Extract the [X, Y] coordinate from the center of the cell holding the provided text.  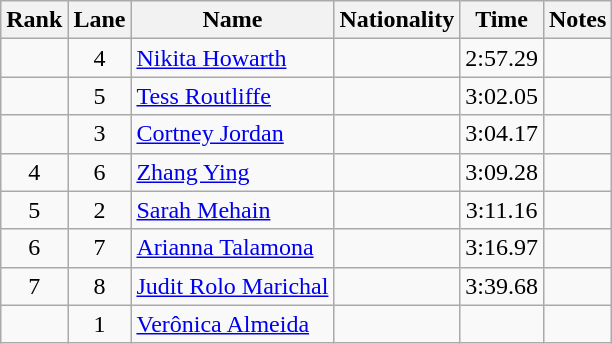
Nationality [397, 20]
2:57.29 [502, 58]
3:04.17 [502, 134]
3 [100, 134]
Time [502, 20]
3:02.05 [502, 96]
Zhang Ying [232, 172]
Arianna Talamona [232, 248]
3:39.68 [502, 286]
Tess Routliffe [232, 96]
3:09.28 [502, 172]
Verônica Almeida [232, 324]
Judit Rolo Marichal [232, 286]
Sarah Mehain [232, 210]
Lane [100, 20]
Rank [34, 20]
8 [100, 286]
3:16.97 [502, 248]
Notes [577, 20]
Cortney Jordan [232, 134]
Name [232, 20]
2 [100, 210]
3:11.16 [502, 210]
1 [100, 324]
Nikita Howarth [232, 58]
